For the text-containing cell, return its midpoint in (X, Y) coordinate format. 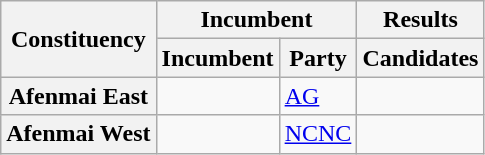
AG (318, 96)
Constituency (78, 39)
Party (318, 58)
Afenmai West (78, 134)
Results (420, 20)
Afenmai East (78, 96)
Candidates (420, 58)
NCNC (318, 134)
